Detect which cell encompasses the target text, then output its [x, y] center coordinate. 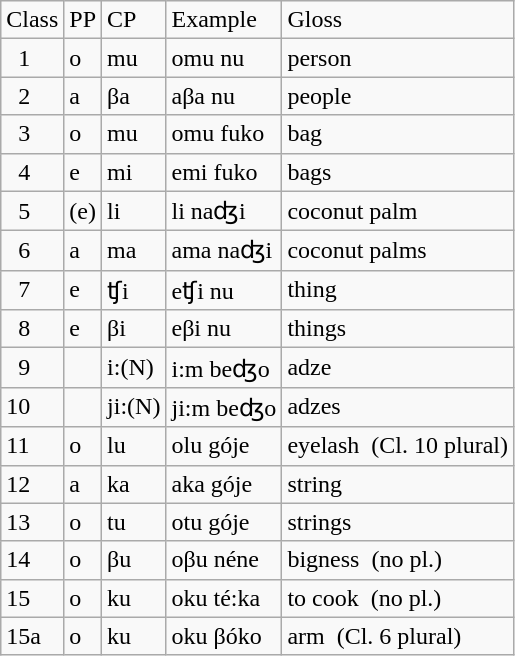
ʧi [134, 290]
Class [32, 20]
eyelash (Cl. 10 plural) [398, 446]
11 [32, 446]
adze [398, 368]
aβa nu [224, 96]
things [398, 329]
coconut palm [398, 211]
(e) [83, 211]
4 [32, 172]
oku βóko [224, 636]
oβu néne [224, 560]
tu [134, 522]
olu góje [224, 446]
emi fuko [224, 172]
i:m beʤo [224, 368]
CP [134, 20]
10 [32, 407]
li naʤi [224, 211]
mi [134, 172]
3 [32, 134]
15a [32, 636]
omu fuko [224, 134]
8 [32, 329]
people [398, 96]
ka [134, 484]
1 [32, 58]
thing [398, 290]
Gloss [398, 20]
bigness (no pl.) [398, 560]
bag [398, 134]
to cook (no pl.) [398, 598]
strings [398, 522]
Example [224, 20]
i:(N) [134, 368]
li [134, 211]
adzes [398, 407]
βa [134, 96]
lu [134, 446]
βu [134, 560]
eʧi nu [224, 290]
coconut palms [398, 251]
9 [32, 368]
PP [83, 20]
6 [32, 251]
string [398, 484]
arm (Cl. 6 plural) [398, 636]
βi [134, 329]
bags [398, 172]
omu nu [224, 58]
7 [32, 290]
2 [32, 96]
person [398, 58]
ji:(N) [134, 407]
eβi nu [224, 329]
13 [32, 522]
15 [32, 598]
oku té:ka [224, 598]
ji:m beʤo [224, 407]
14 [32, 560]
5 [32, 211]
ama naʤi [224, 251]
12 [32, 484]
aka góje [224, 484]
otu góje [224, 522]
ma [134, 251]
